Find where the given text appears and provide that cell's center as [X, Y] coordinate. 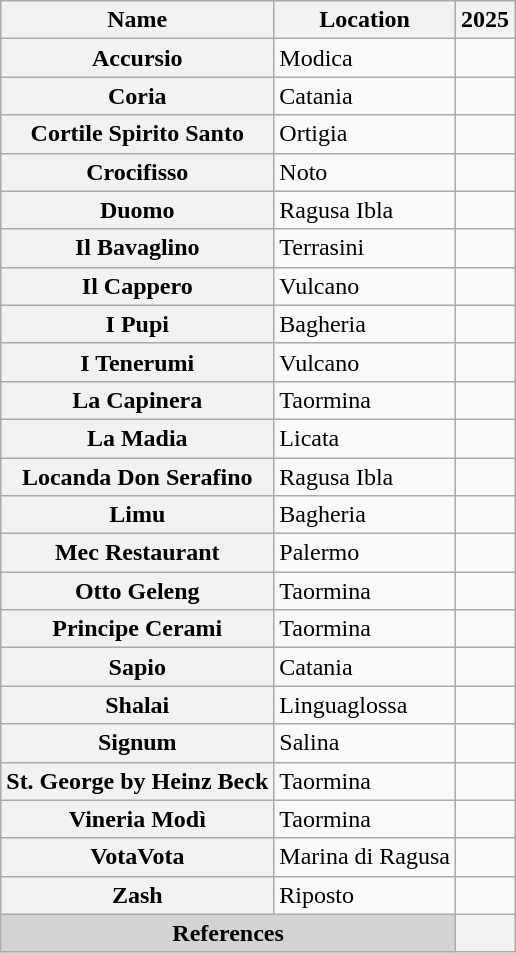
Il Bavaglino [138, 248]
2025 [484, 20]
Limu [138, 515]
Location [365, 20]
Shalai [138, 705]
Cortile Spirito Santo [138, 134]
Name [138, 20]
Duomo [138, 210]
La Madia [138, 438]
Riposto [365, 895]
Licata [365, 438]
I Pupi [138, 324]
Salina [365, 743]
Crocifisso [138, 172]
Vineria Modì [138, 819]
Terrasini [365, 248]
VotaVota [138, 857]
Locanda Don Serafino [138, 477]
Il Cappero [138, 286]
Otto Geleng [138, 591]
Linguaglossa [365, 705]
St. George by Heinz Beck [138, 781]
Principe Cerami [138, 629]
Ortigia [365, 134]
Noto [365, 172]
Palermo [365, 553]
Signum [138, 743]
Modica [365, 58]
Coria [138, 96]
Sapio [138, 667]
Zash [138, 895]
Accursio [138, 58]
La Capinera [138, 400]
I Tenerumi [138, 362]
References [228, 933]
Marina di Ragusa [365, 857]
Mec Restaurant [138, 553]
